Pinpoint the cell where the given text exists, returning its (X, Y) midpoint coordinate. 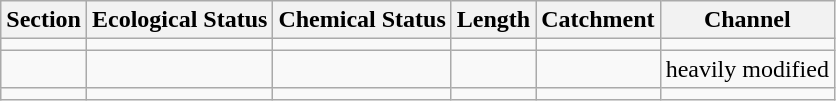
Ecological Status (179, 20)
Catchment (598, 20)
Length (493, 20)
Chemical Status (362, 20)
heavily modified (747, 69)
Section (44, 20)
Channel (747, 20)
